Find where the given text appears and provide that cell's center as [X, Y] coordinate. 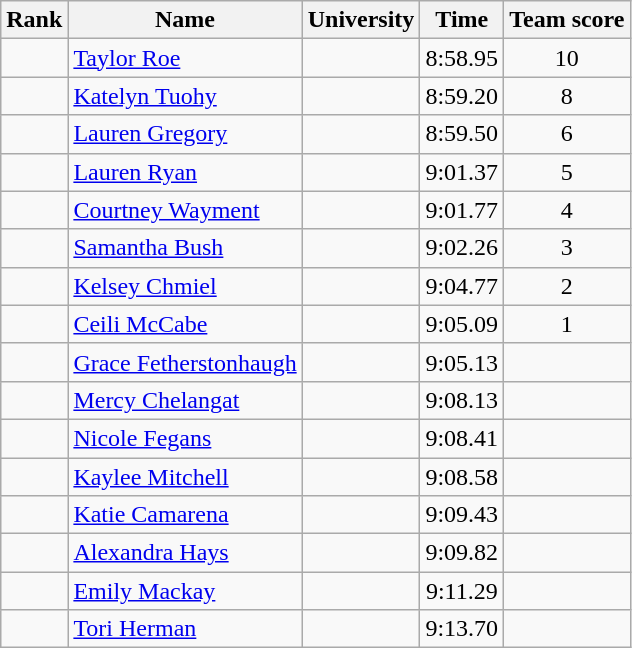
Rank [34, 20]
10 [567, 58]
9:05.13 [462, 362]
Tori Herman [185, 629]
Mercy Chelangat [185, 400]
Kaylee Mitchell [185, 477]
Time [462, 20]
8:59.50 [462, 134]
9:13.70 [462, 629]
9:08.58 [462, 477]
9:08.41 [462, 438]
9:01.37 [462, 172]
Ceili McCabe [185, 324]
1 [567, 324]
Taylor Roe [185, 58]
Katie Camarena [185, 515]
Nicole Fegans [185, 438]
8:59.20 [462, 96]
Katelyn Tuohy [185, 96]
Name [185, 20]
2 [567, 286]
3 [567, 248]
Emily Mackay [185, 591]
9:09.82 [462, 553]
9:11.29 [462, 591]
9:09.43 [462, 515]
9:05.09 [462, 324]
8 [567, 96]
Courtney Wayment [185, 210]
Kelsey Chmiel [185, 286]
Grace Fetherstonhaugh [185, 362]
Lauren Gregory [185, 134]
5 [567, 172]
Samantha Bush [185, 248]
9:01.77 [462, 210]
9:04.77 [462, 286]
4 [567, 210]
Team score [567, 20]
Lauren Ryan [185, 172]
University [361, 20]
8:58.95 [462, 58]
9:02.26 [462, 248]
6 [567, 134]
Alexandra Hays [185, 553]
9:08.13 [462, 400]
